Output the (x, y) coordinate of the center of the cell containing the given text.  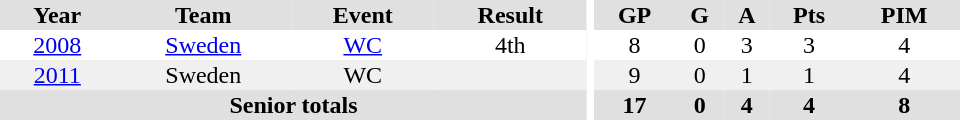
A (747, 15)
Pts (810, 15)
9 (635, 75)
2008 (58, 45)
Result (511, 15)
17 (635, 105)
G (700, 15)
PIM (904, 15)
Year (58, 15)
4th (511, 45)
Senior totals (294, 105)
2011 (58, 75)
Team (204, 15)
GP (635, 15)
Event (363, 15)
